Output the (x, y) coordinate of the center of the cell containing the given text.  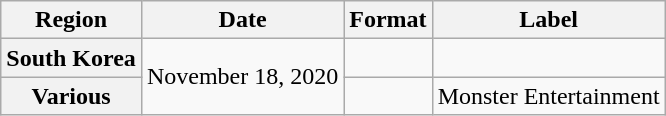
Various (72, 96)
South Korea (72, 58)
Date (242, 20)
Label (548, 20)
Region (72, 20)
Monster Entertainment (548, 96)
Format (388, 20)
November 18, 2020 (242, 77)
